Locate the cell with the specified text and output its [X, Y] center coordinate. 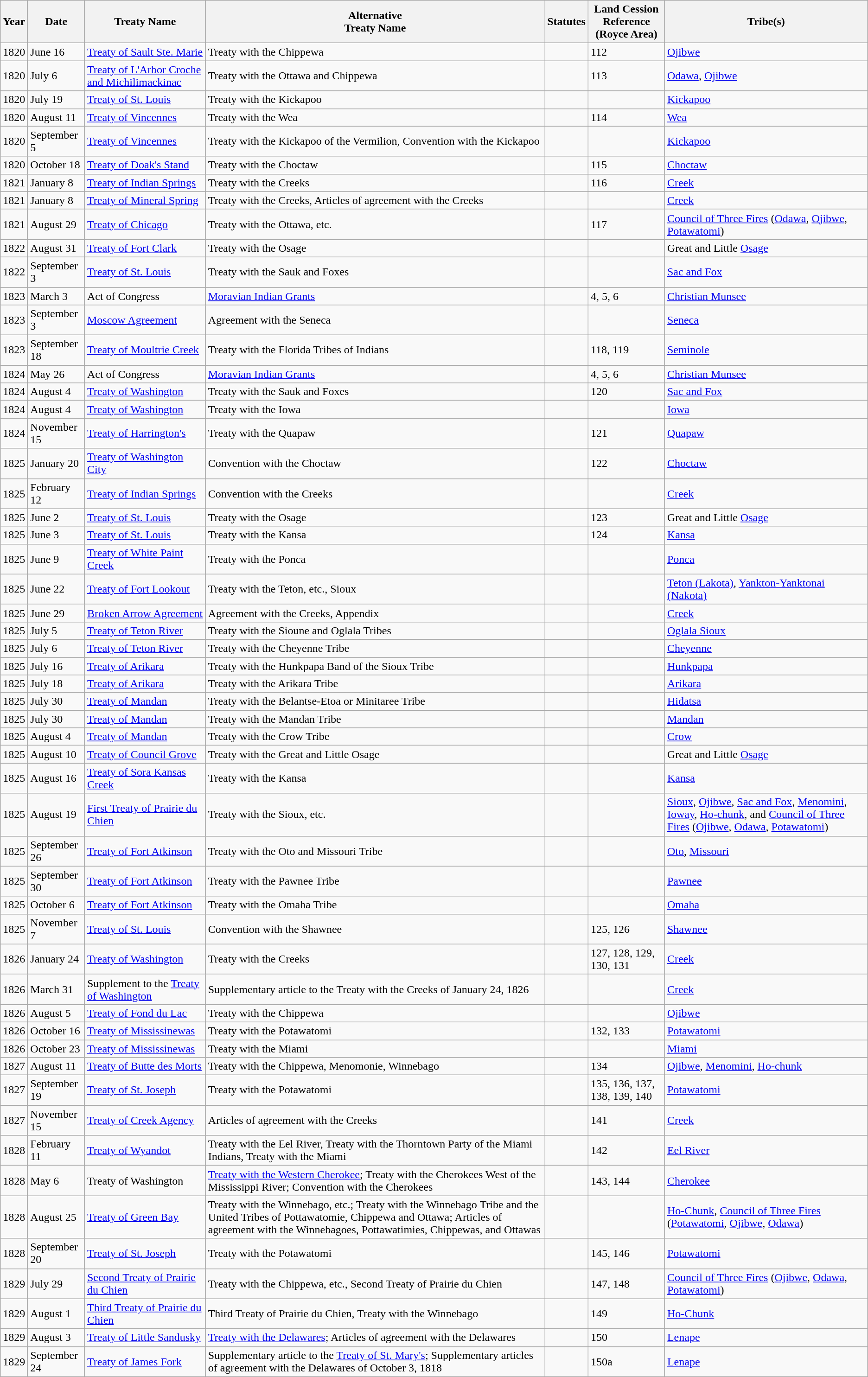
Agreement with the Seneca [375, 320]
121 [626, 433]
Treaty with the Omaha Tribe [375, 905]
Convention with the Creeks [375, 493]
112 [626, 52]
Year [14, 22]
July 16 [57, 666]
Treaty of Fort Clark [145, 248]
September 19 [57, 1090]
Treaty of Council Grove [145, 754]
Treaty with the Western Cherokee; Treaty with the Cherokees West of the Mississippi River; Convention with the Cherokees [375, 1180]
Statutes [567, 22]
Supplementary article to the Treaty with the Creeks of January 24, 1826 [375, 989]
Treaty with the Choctaw [375, 165]
Supplementary article to the Treaty of St. Mary's; Supplementary articles of agreement with the Delawares of October 3, 1818 [375, 1361]
Ho-Chunk, Council of Three Fires (Potawatomi, Ojibwe, Odawa) [766, 1217]
Ponca [766, 559]
Treaty with the Iowa [375, 409]
Treaty with the Pawnee Tribe [375, 881]
Treaty of Creek Agency [145, 1120]
Treaty with the Eel River, Treaty with the Thorntown Party of the Miami Indians, Treaty with the Miami [375, 1151]
September 18 [57, 351]
March 31 [57, 989]
122 [626, 464]
115 [626, 165]
Treaty with the Ottawa, etc. [375, 224]
117 [626, 224]
Treaty of Mineral Spring [145, 200]
Treaty of Butte des Morts [145, 1066]
Seminole [766, 351]
Treaty of Little Sandusky [145, 1338]
Oto, Missouri [766, 851]
Treaty with the Belantse-Etoa or Minitaree Tribe [375, 701]
Oglala Sioux [766, 631]
147, 148 [626, 1283]
Treaty with the Quapaw [375, 433]
AlternativeTreaty Name [375, 22]
Treaty of Doak's Stand [145, 165]
Arikara [766, 684]
Treaty of L'Arbor Croche and Michilimackinac [145, 76]
July 29 [57, 1283]
Treaty with the Oto and Missouri Tribe [375, 851]
Council of Three Fires (Odawa, Ojibwe, Potawatomi) [766, 224]
134 [626, 1066]
Third Treaty of Prairie du Chien [145, 1314]
Iowa [766, 409]
Pawnee [766, 881]
Tribe(s) [766, 22]
120 [626, 392]
Odawa, Ojibwe [766, 76]
116 [626, 183]
Treaty of Sora Kansas Creek [145, 778]
July 18 [57, 684]
Articles of agreement with the Creeks [375, 1120]
Third Treaty of Prairie du Chien, Treaty with the Winnebago [375, 1314]
Mandan [766, 719]
Treaty with the Florida Tribes of Indians [375, 351]
143, 144 [626, 1180]
Cheyenne [766, 648]
Eel River [766, 1151]
October 18 [57, 165]
149 [626, 1314]
118, 119 [626, 351]
September 5 [57, 141]
May 26 [57, 374]
Omaha [766, 905]
September 20 [57, 1254]
125, 126 [626, 929]
Moscow Agreement [145, 320]
July 19 [57, 100]
Treaty Name [145, 22]
Treaty with the Wea [375, 117]
June 9 [57, 559]
141 [626, 1120]
Sioux, Ojibwe, Sac and Fox, Menomini, Ioway, Ho-chunk, and Council of Three Fires (Ojibwe, Odawa, Potawatomi) [766, 815]
150 [626, 1338]
Treaty of Washington City [145, 464]
Teton (Lakota), Yankton-Yanktonai (Nakota) [766, 589]
August 31 [57, 248]
Council of Three Fires (Ojibwe, Odawa, Potawatomi) [766, 1283]
Treaty of Fort Lookout [145, 589]
Treaty of Chicago [145, 224]
Seneca [766, 320]
Treaty of Wyandot [145, 1151]
Wea [766, 117]
132, 133 [626, 1031]
May 6 [57, 1180]
Treaty with the Creeks, Articles of agreement with the Creeks [375, 200]
August 3 [57, 1338]
June 3 [57, 535]
September 24 [57, 1361]
August 25 [57, 1217]
September 26 [57, 851]
Treaty of James Fork [145, 1361]
January 20 [57, 464]
August 5 [57, 1013]
Crow [766, 737]
August 29 [57, 224]
Agreement with the Creeks, Appendix [375, 613]
August 16 [57, 778]
Treaty with the Ottawa and Chippewa [375, 76]
135, 136, 137, 138, 139, 140 [626, 1090]
October 6 [57, 905]
Hidatsa [766, 701]
Treaty of White Paint Creek [145, 559]
Treaty with the Kickapoo [375, 100]
Quapaw [766, 433]
124 [626, 535]
Shawnee [766, 929]
Date [57, 22]
Treaty with the Hunkpapa Band of the Sioux Tribe [375, 666]
Cherokee [766, 1180]
First Treaty of Prairie du Chien [145, 815]
November 7 [57, 929]
Hunkpapa [766, 666]
Treaty of Harrington's [145, 433]
Ho-Chunk [766, 1314]
Convention with the Shawnee [375, 929]
Ojibwe, Menomini, Ho-chunk [766, 1066]
142 [626, 1151]
August 1 [57, 1314]
October 16 [57, 1031]
113 [626, 76]
Treaty of Moultrie Creek [145, 351]
Broken Arrow Agreement [145, 613]
Treaty with the Sioux, etc. [375, 815]
150a [626, 1361]
Treaty with the Miami [375, 1048]
Treaty of Fond du Lac [145, 1013]
127, 128, 129, 130, 131 [626, 959]
Treaty with the Chippewa, etc., Second Treaty of Prairie du Chien [375, 1283]
June 29 [57, 613]
Treaty with the Sioune and Oglala Tribes [375, 631]
August 19 [57, 815]
Treaty with the Kickapoo of the Vermilion, Convention with the Kickapoo [375, 141]
Treaty with the Cheyenne Tribe [375, 648]
October 23 [57, 1048]
June 22 [57, 589]
June 16 [57, 52]
Treaty with the Great and Little Osage [375, 754]
Treaty with the Ponca [375, 559]
September 30 [57, 881]
Treaty of Sault Ste. Marie [145, 52]
Second Treaty of Prairie du Chien [145, 1283]
August 10 [57, 754]
Treaty with the Arikara Tribe [375, 684]
Treaty with the Delawares; Articles of agreement with the Delawares [375, 1338]
Supplement to the Treaty of Washington [145, 989]
July 5 [57, 631]
Treaty of Green Bay [145, 1217]
Miami [766, 1048]
Treaty with the Crow Tribe [375, 737]
Treaty with the Chippewa, Menomonie, Winnebago [375, 1066]
123 [626, 517]
114 [626, 117]
February 11 [57, 1151]
145, 146 [626, 1254]
January 24 [57, 959]
Convention with the Choctaw [375, 464]
Treaty with the Teton, etc., Sioux [375, 589]
March 3 [57, 296]
June 2 [57, 517]
Treaty with the Mandan Tribe [375, 719]
February 12 [57, 493]
Land CessionReference(Royce Area) [626, 22]
